From the cell containing the given text, extract its center point as (x, y) coordinate. 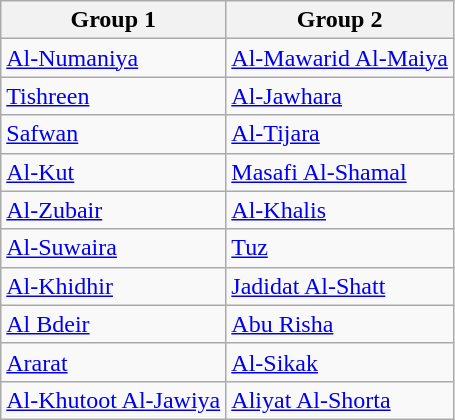
Tuz (340, 248)
Jadidat Al-Shatt (340, 286)
Safwan (114, 134)
Al-Numaniya (114, 58)
Al Bdeir (114, 324)
Abu Risha (340, 324)
Tishreen (114, 96)
Al-Tijara (340, 134)
Al-Jawhara (340, 96)
Al-Khidhir (114, 286)
Masafi Al-Shamal (340, 172)
Al-Suwaira (114, 248)
Al-Sikak (340, 362)
Group 1 (114, 20)
Aliyat Al-Shorta (340, 400)
Al-Kut (114, 172)
Group 2 (340, 20)
Al-Zubair (114, 210)
Al-Khalis (340, 210)
Ararat (114, 362)
Al-Khutoot Al-Jawiya (114, 400)
Al-Mawarid Al-Maiya (340, 58)
